Identify which cell holds the provided text, then report its [X, Y] central coordinate. 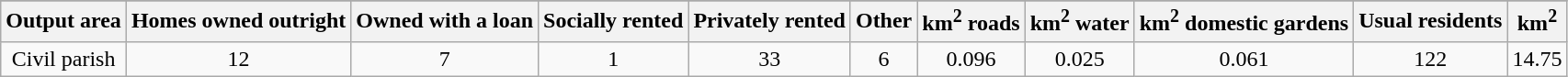
Homes owned outright [238, 22]
km2 water [1079, 22]
122 [1430, 59]
12 [238, 59]
Usual residents [1430, 22]
1 [614, 59]
Privately rented [770, 22]
0.096 [971, 59]
Other [883, 22]
km2 [1537, 22]
33 [770, 59]
14.75 [1537, 59]
Socially rented [614, 22]
7 [445, 59]
Civil parish [64, 59]
km2 roads [971, 22]
6 [883, 59]
0.025 [1079, 59]
0.061 [1244, 59]
km2 domestic gardens [1244, 22]
Output area [64, 22]
Owned with a loan [445, 22]
